Search for the cell housing the specified text and yield its (X, Y) center coordinate. 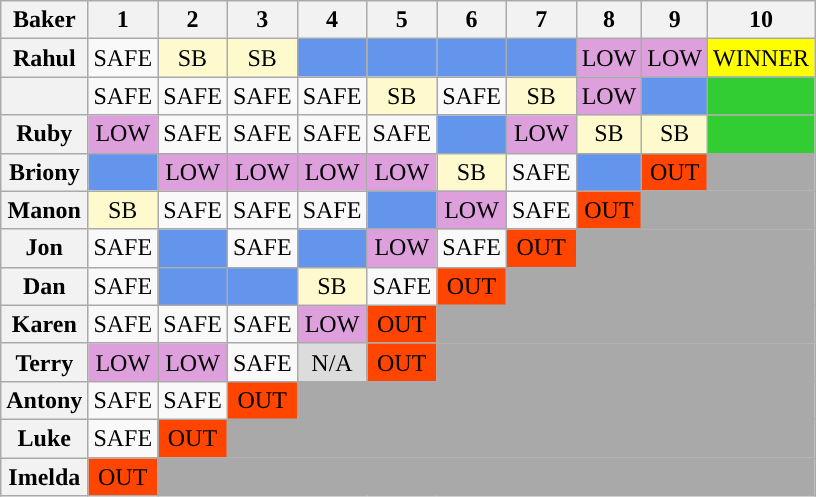
Rahul (44, 58)
WINNER (762, 58)
4 (332, 20)
8 (609, 20)
Dan (44, 286)
Luke (44, 438)
7 (541, 20)
5 (402, 20)
Briony (44, 172)
10 (762, 20)
Jon (44, 248)
Manon (44, 210)
9 (675, 20)
Karen (44, 324)
Baker (44, 20)
Ruby (44, 134)
Imelda (44, 477)
3 (262, 20)
2 (193, 20)
Antony (44, 400)
1 (123, 20)
Terry (44, 362)
N/A (332, 362)
6 (472, 20)
